Locate the cell with the specified text and output its (X, Y) center coordinate. 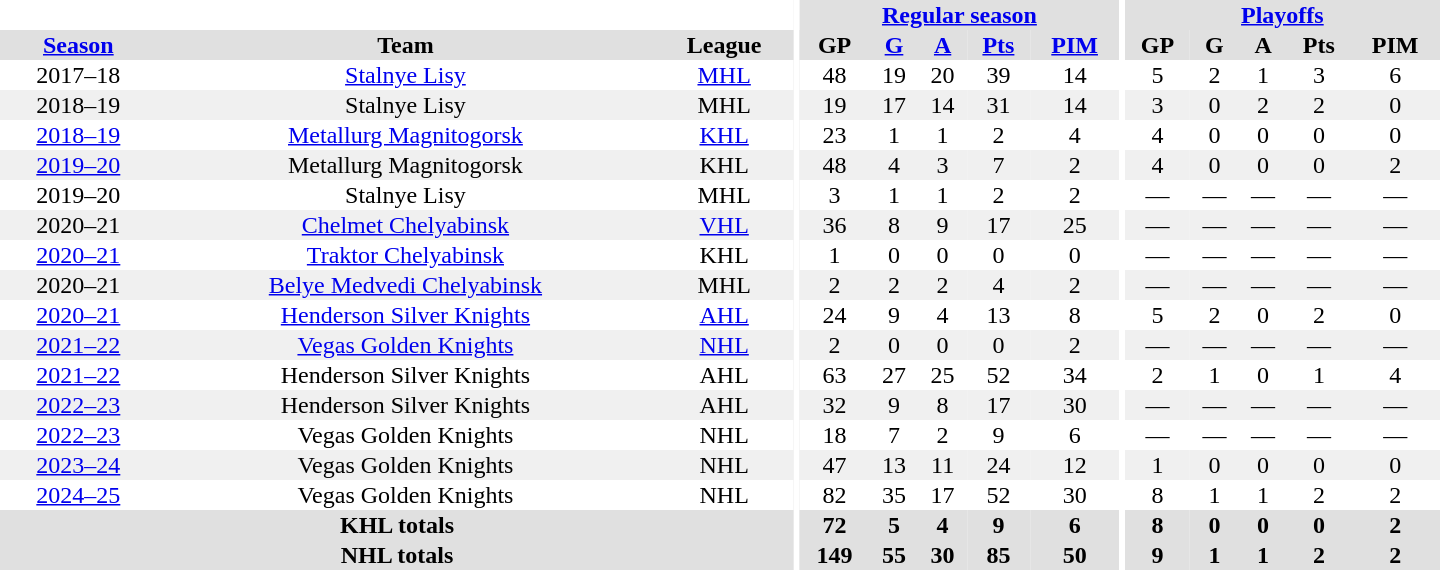
Traktor Chelyabinsk (406, 255)
Belye Medvedi Chelyabinsk (406, 285)
League (724, 45)
23 (834, 135)
2023–24 (78, 465)
KHL totals (397, 525)
27 (894, 375)
39 (998, 75)
VHL (724, 225)
47 (834, 465)
NHL totals (397, 555)
50 (1074, 555)
31 (998, 105)
36 (834, 225)
149 (834, 555)
82 (834, 495)
20 (942, 75)
35 (894, 495)
18 (834, 435)
85 (998, 555)
32 (834, 405)
11 (942, 465)
72 (834, 525)
34 (1074, 375)
Regular season (959, 15)
55 (894, 555)
2024–25 (78, 495)
2017–18 (78, 75)
63 (834, 375)
Team (406, 45)
Chelmet Chelyabinsk (406, 225)
12 (1074, 465)
Season (78, 45)
Playoffs (1282, 15)
